Identify which cell holds the provided text, then report its [X, Y] central coordinate. 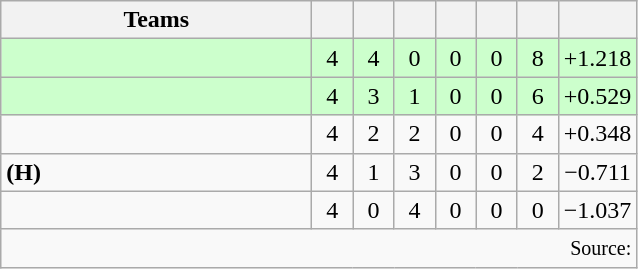
−1.037 [598, 210]
+1.218 [598, 58]
(H) [156, 172]
Source: [319, 248]
6 [538, 96]
+0.529 [598, 96]
−0.711 [598, 172]
+0.348 [598, 134]
8 [538, 58]
Teams [156, 20]
